Locate the cell with the specified text and output its [x, y] center coordinate. 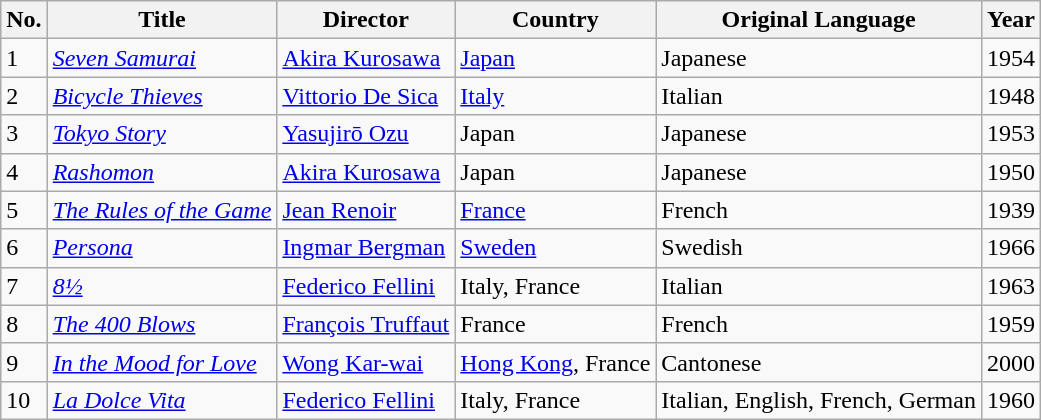
Hong Kong, France [556, 362]
Persona [162, 248]
2 [24, 96]
1939 [1010, 210]
1966 [1010, 248]
Original Language [819, 20]
Cantonese [819, 362]
Swedish [819, 248]
Tokyo Story [162, 134]
Rashomon [162, 172]
Ingmar Bergman [366, 248]
Director [366, 20]
The Rules of the Game [162, 210]
Jean Renoir [366, 210]
10 [24, 400]
1963 [1010, 286]
Title [162, 20]
1960 [1010, 400]
1959 [1010, 324]
The 400 Blows [162, 324]
1950 [1010, 172]
2000 [1010, 362]
1948 [1010, 96]
Country [556, 20]
Italian, English, French, German [819, 400]
1953 [1010, 134]
Sweden [556, 248]
Yasujirō Ozu [366, 134]
Bicycle Thieves [162, 96]
François Truffaut [366, 324]
Italy [556, 96]
1 [24, 58]
4 [24, 172]
In the Mood for Love [162, 362]
8½ [162, 286]
1954 [1010, 58]
8 [24, 324]
Seven Samurai [162, 58]
La Dolce Vita [162, 400]
7 [24, 286]
Vittorio De Sica [366, 96]
No. [24, 20]
5 [24, 210]
Year [1010, 20]
9 [24, 362]
3 [24, 134]
Wong Kar-wai [366, 362]
6 [24, 248]
